Search for the cell housing the specified text and yield its [X, Y] center coordinate. 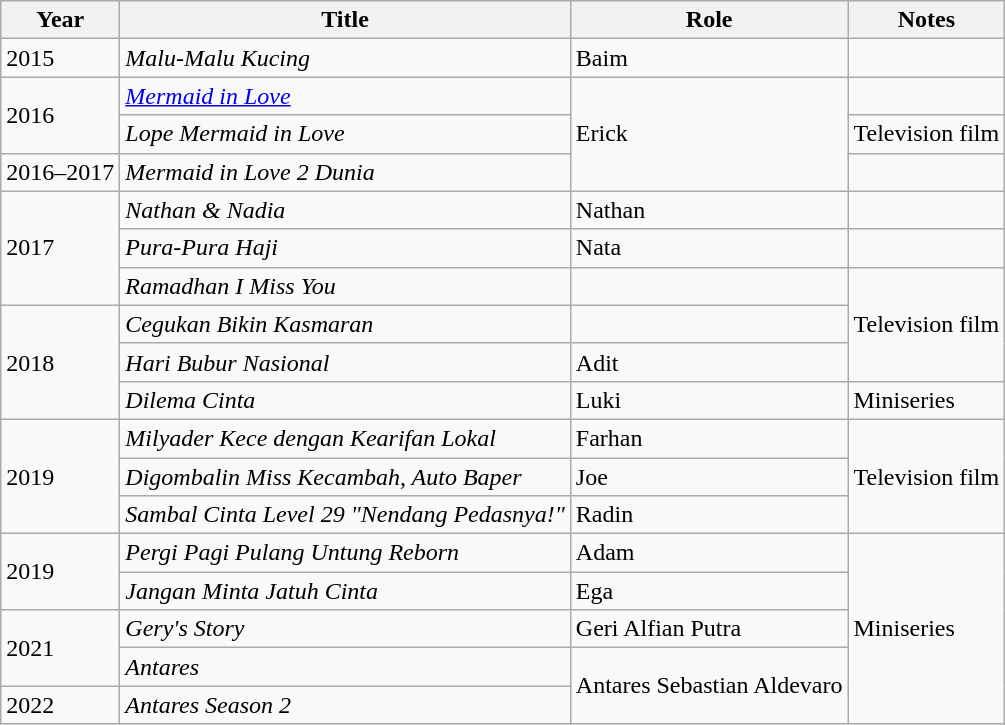
Cegukan Bikin Kasmaran [345, 324]
Farhan [709, 438]
Erick [709, 134]
Dilema Cinta [345, 400]
2015 [60, 58]
Antares Sebastian Aldevaro [709, 686]
Jangan Minta Jatuh Cinta [345, 591]
2018 [60, 362]
Nathan & Nadia [345, 210]
Sambal Cinta Level 29 "Nendang Pedasnya!" [345, 515]
Role [709, 20]
Hari Bubur Nasional [345, 362]
Radin [709, 515]
Mermaid in Love [345, 96]
Antares [345, 667]
Mermaid in Love 2 Dunia [345, 172]
Malu-Malu Kucing [345, 58]
Ega [709, 591]
Adam [709, 553]
Luki [709, 400]
Gery's Story [345, 629]
Geri Alfian Putra [709, 629]
Pergi Pagi Pulang Untung Reborn [345, 553]
Notes [926, 20]
Title [345, 20]
Milyader Kece dengan Kearifan Lokal [345, 438]
Nathan [709, 210]
2021 [60, 648]
Joe [709, 477]
2017 [60, 248]
Antares Season 2 [345, 705]
Adit [709, 362]
2016–2017 [60, 172]
2016 [60, 115]
2022 [60, 705]
Baim [709, 58]
Digombalin Miss Kecambah, Auto Baper [345, 477]
Ramadhan I Miss You [345, 286]
Pura-Pura Haji [345, 248]
Lope Mermaid in Love [345, 134]
Year [60, 20]
Nata [709, 248]
